For the text-containing cell, return its midpoint in [x, y] coordinate format. 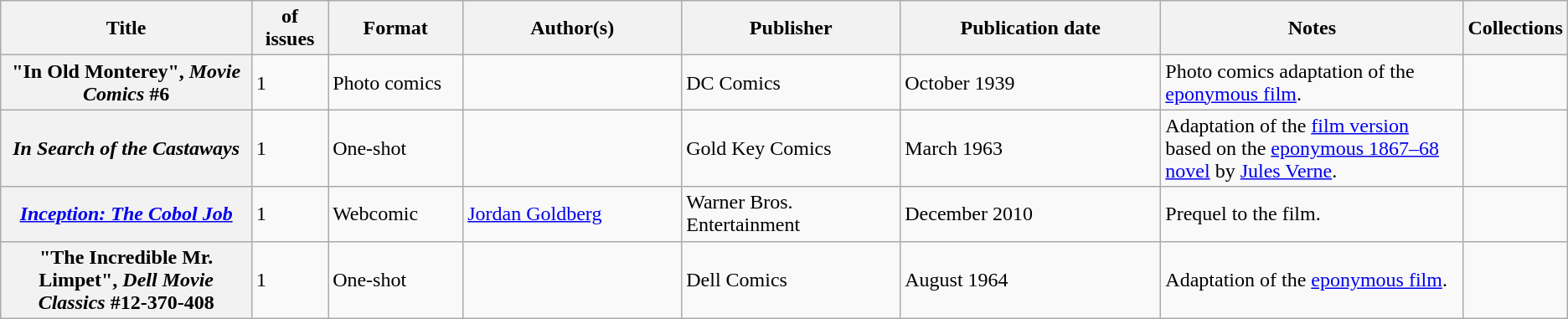
"In Old Monterey", Movie Comics #6 [126, 82]
Format [395, 28]
Adaptation of the film version based on the eponymous 1867–68 novel by Jules Verne. [1312, 148]
August 1964 [1030, 280]
Author(s) [573, 28]
Publication date [1030, 28]
of issues [290, 28]
"The Incredible Mr. Limpet", Dell Movie Classics #12-370-408 [126, 280]
Notes [1312, 28]
DC Comics [791, 82]
Title [126, 28]
Gold Key Comics [791, 148]
March 1963 [1030, 148]
Prequel to the film. [1312, 214]
Publisher [791, 28]
Inception: The Cobol Job [126, 214]
October 1939 [1030, 82]
Dell Comics [791, 280]
Warner Bros. Entertainment [791, 214]
December 2010 [1030, 214]
Jordan Goldberg [573, 214]
Photo comics [395, 82]
In Search of the Castaways [126, 148]
Photo comics adaptation of the eponymous film. [1312, 82]
Collections [1515, 28]
Adaptation of the eponymous film. [1312, 280]
Webcomic [395, 214]
